Identify which cell holds the provided text, then report its [X, Y] central coordinate. 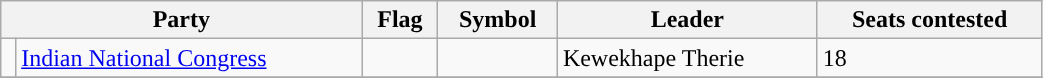
Party [182, 20]
Seats contested [930, 20]
18 [930, 58]
Leader [687, 20]
Kewekhape Therie [687, 58]
Symbol [498, 20]
Indian National Congress [189, 58]
Flag [400, 20]
